Detect which cell encompasses the target text, then output its (X, Y) center coordinate. 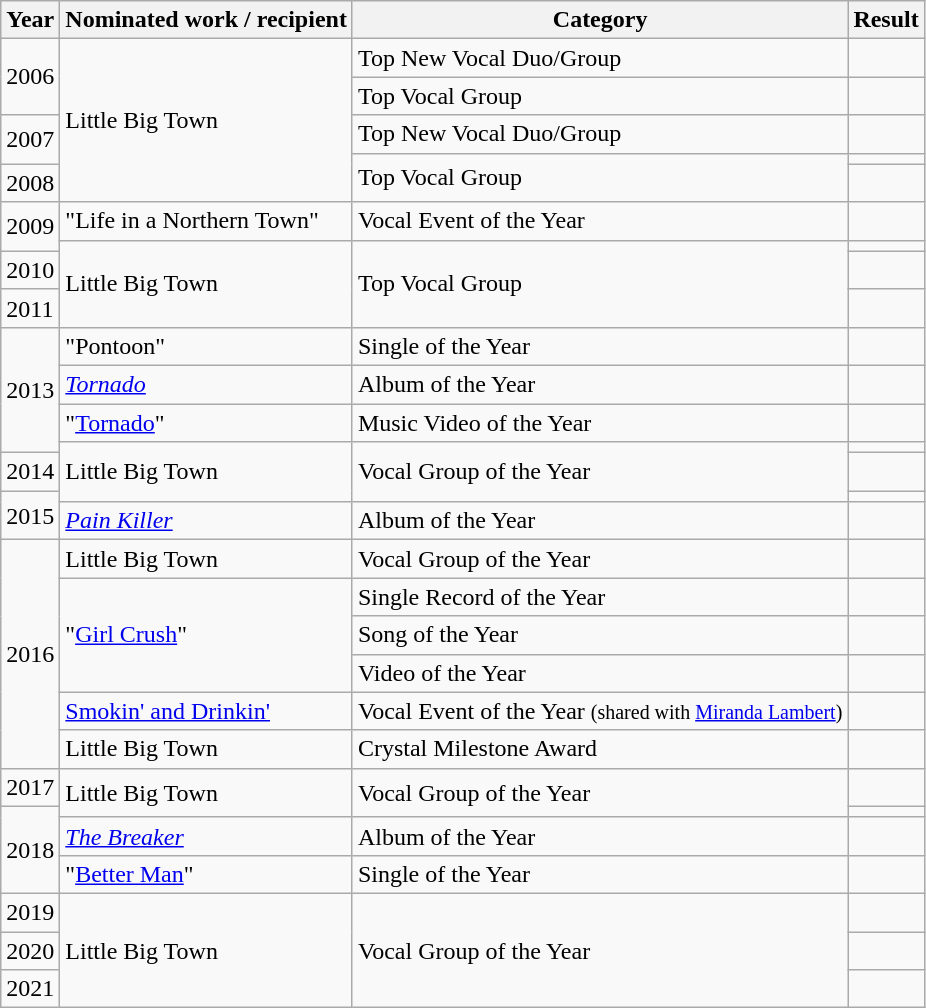
2019 (30, 912)
2013 (30, 390)
Video of the Year (600, 673)
2015 (30, 516)
Result (886, 20)
2011 (30, 308)
"Better Man" (206, 874)
"Girl Crush" (206, 635)
2008 (30, 183)
"Pontoon" (206, 346)
The Breaker (206, 836)
"Tornado" (206, 423)
2018 (30, 850)
Category (600, 20)
Vocal Event of the Year (600, 221)
Vocal Event of the Year (shared with Miranda Lambert) (600, 711)
2010 (30, 270)
2006 (30, 77)
Tornado (206, 384)
"Life in a Northern Town" (206, 221)
Single Record of the Year (600, 597)
Nominated work / recipient (206, 20)
Crystal Milestone Award (600, 749)
Smokin' and Drinkin' (206, 711)
Music Video of the Year (600, 423)
Pain Killer (206, 521)
2020 (30, 951)
Song of the Year (600, 635)
2017 (30, 787)
2007 (30, 140)
2016 (30, 654)
2009 (30, 226)
Year (30, 20)
2021 (30, 989)
2014 (30, 472)
